Return [x, y] of the center of cell containing provided text 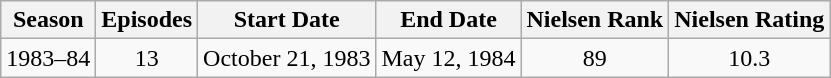
10.3 [750, 58]
89 [595, 58]
October 21, 1983 [287, 58]
13 [147, 58]
Start Date [287, 20]
Season [48, 20]
Nielsen Rank [595, 20]
End Date [448, 20]
Nielsen Rating [750, 20]
May 12, 1984 [448, 58]
Episodes [147, 20]
1983–84 [48, 58]
